Detect which cell encompasses the target text, then output its (x, y) center coordinate. 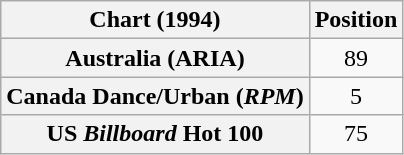
Position (356, 20)
5 (356, 96)
Canada Dance/Urban (RPM) (155, 96)
89 (356, 58)
US Billboard Hot 100 (155, 134)
Australia (ARIA) (155, 58)
75 (356, 134)
Chart (1994) (155, 20)
